Find where the given text appears and provide that cell's center as [x, y] coordinate. 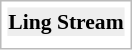
Ling Stream [66, 22]
